Capture the cell that displays the provided text and extract its [x, y] central coordinate. 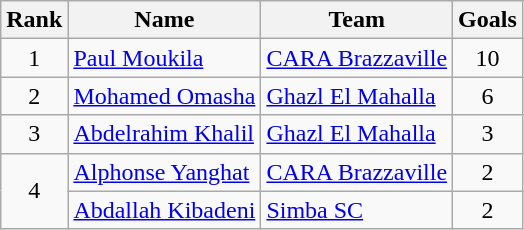
Goals [488, 20]
Abdallah Kibadeni [164, 210]
Team [357, 20]
Name [164, 20]
Simba SC [357, 210]
1 [34, 58]
10 [488, 58]
6 [488, 96]
Abdelrahim Khalil [164, 134]
4 [34, 191]
Rank [34, 20]
Alphonse Yanghat [164, 172]
Paul Moukila [164, 58]
Mohamed Omasha [164, 96]
